Return [X, Y] of the center of cell containing provided text 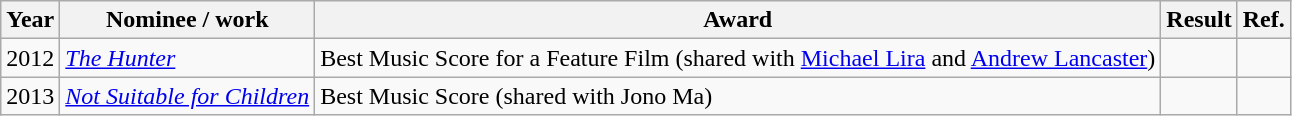
Result [1199, 20]
The Hunter [188, 58]
Nominee / work [188, 20]
Year [30, 20]
Best Music Score (shared with Jono Ma) [738, 96]
2012 [30, 58]
Award [738, 20]
2013 [30, 96]
Ref. [1264, 20]
Best Music Score for a Feature Film (shared with Michael Lira and Andrew Lancaster) [738, 58]
Not Suitable for Children [188, 96]
